Scan for the cell matching the given text and deliver its [X, Y] coordinate at center. 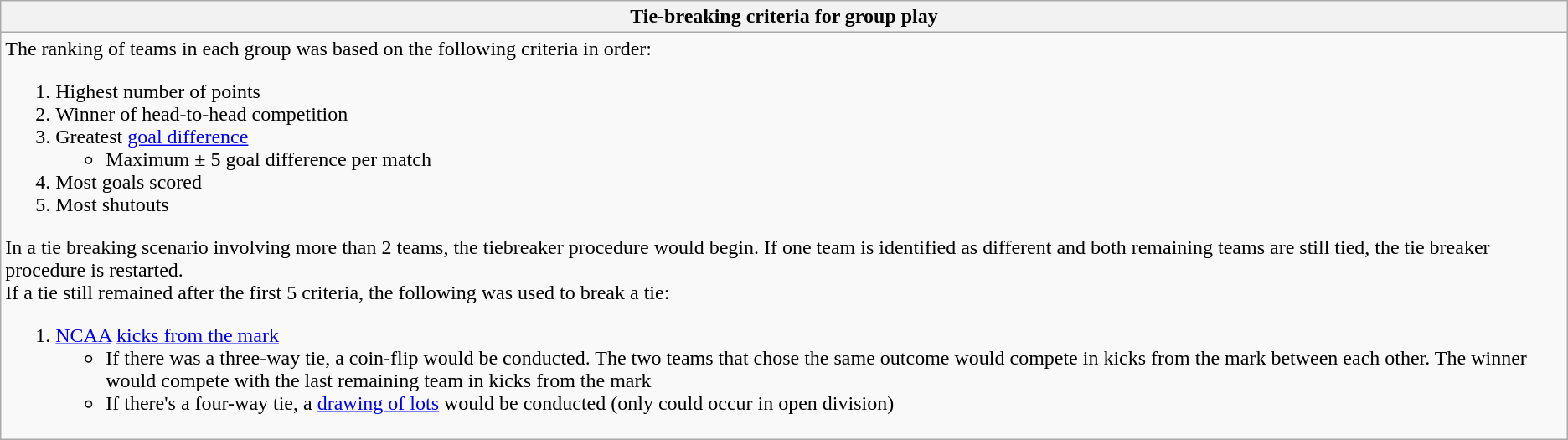
Tie-breaking criteria for group play [784, 17]
